Extract the [X, Y] coordinate from the center of the cell holding the provided text.  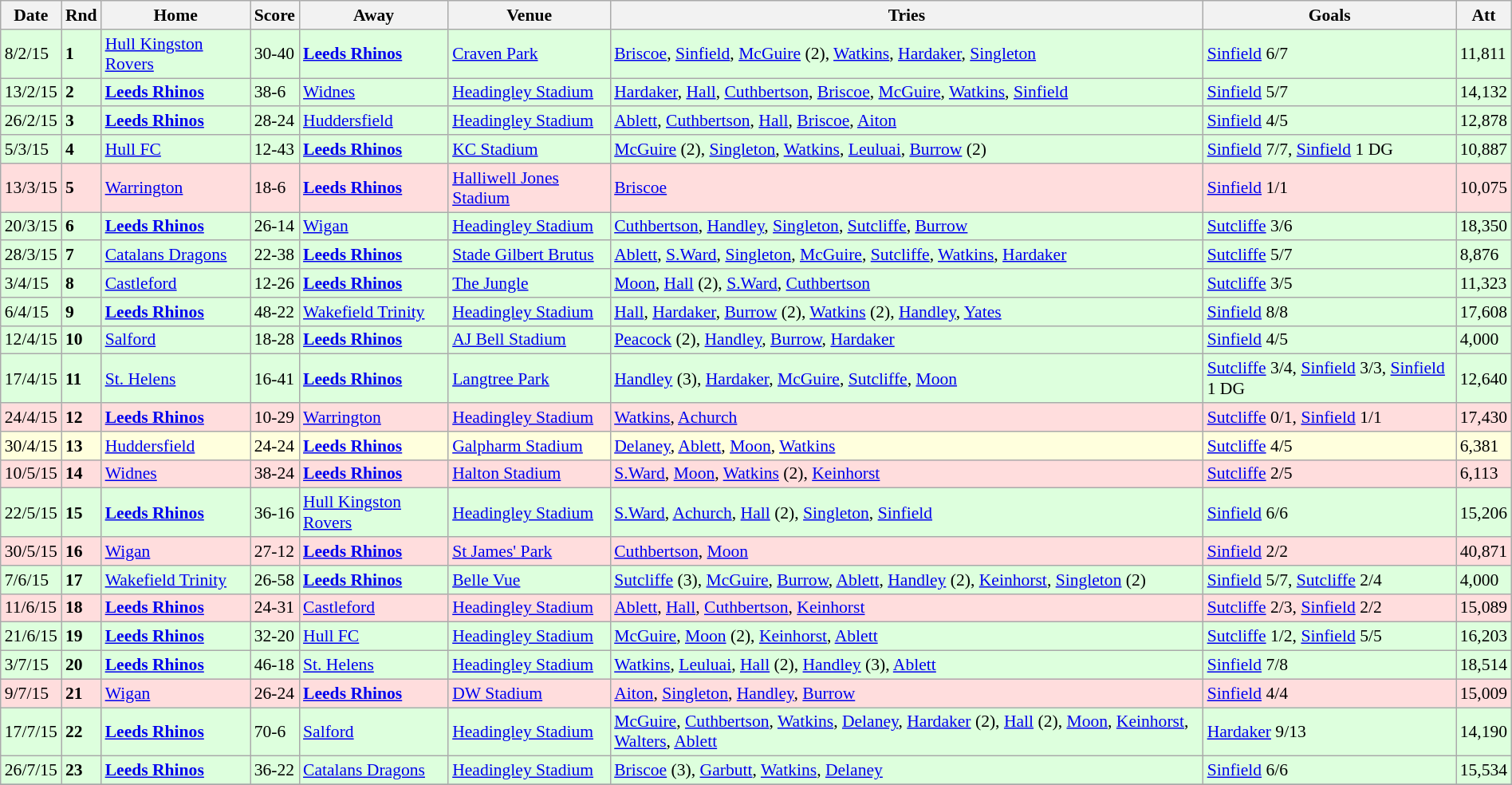
26/2/15 [31, 121]
8/2/15 [31, 54]
7/6/15 [31, 580]
24/4/15 [31, 417]
Craven Park [530, 54]
Venue [530, 15]
3/7/15 [31, 665]
17,608 [1484, 312]
Ablett, Hall, Cuthbertson, Keinhorst [906, 608]
Sinfield 5/7 [1330, 93]
10,075 [1484, 188]
Sinfield 4/4 [1330, 693]
38-6 [274, 93]
14,190 [1484, 732]
McGuire (2), Singleton, Watkins, Leuluai, Burrow (2) [906, 149]
Sutcliffe 3/6 [1330, 227]
Briscoe [906, 188]
KC Stadium [530, 149]
Briscoe (3), Garbutt, Watkins, Delaney [906, 771]
11,811 [1484, 54]
Stade Gilbert Brutus [530, 255]
23 [81, 771]
AJ Bell Stadium [530, 340]
18 [81, 608]
15,009 [1484, 693]
Sinfield 7/7, Sinfield 1 DG [1330, 149]
22/5/15 [31, 512]
4 [81, 149]
20 [81, 665]
Sutcliffe 1/2, Sinfield 5/5 [1330, 637]
Sinfield 6/7 [1330, 54]
28/3/15 [31, 255]
Langtree Park [530, 378]
21/6/15 [31, 637]
18,350 [1484, 227]
2 [81, 93]
6,113 [1484, 474]
St James' Park [530, 551]
24-31 [274, 608]
Sinfield 8/8 [1330, 312]
11/6/15 [31, 608]
Sinfield 1/1 [1330, 188]
15,534 [1484, 771]
Home [175, 15]
30-40 [274, 54]
26-58 [274, 580]
46-18 [274, 665]
Sutcliffe 2/5 [1330, 474]
Delaney, Ablett, Moon, Watkins [906, 446]
3 [81, 121]
Watkins, Achurch [906, 417]
15,206 [1484, 512]
Tries [906, 15]
13/3/15 [31, 188]
Sutcliffe 2/3, Sinfield 2/2 [1330, 608]
15,089 [1484, 608]
Away [373, 15]
S.Ward, Moon, Watkins (2), Keinhorst [906, 474]
28-24 [274, 121]
Sutcliffe 3/4, Sinfield 3/3, Sinfield 1 DG [1330, 378]
9 [81, 312]
8,876 [1484, 255]
16,203 [1484, 637]
22 [81, 732]
11,323 [1484, 283]
16-41 [274, 378]
3/4/15 [31, 283]
Sutcliffe 4/5 [1330, 446]
10-29 [274, 417]
5 [81, 188]
10/5/15 [31, 474]
Halton Stadium [530, 474]
20/3/15 [31, 227]
12,640 [1484, 378]
6 [81, 227]
14,132 [1484, 93]
18-28 [274, 340]
26-24 [274, 693]
10,887 [1484, 149]
Aiton, Singleton, Handley, Burrow [906, 693]
McGuire, Moon (2), Keinhorst, Ablett [906, 637]
18-6 [274, 188]
26-14 [274, 227]
The Jungle [530, 283]
12-26 [274, 283]
6/4/15 [31, 312]
McGuire, Cuthbertson, Watkins, Delaney, Hardaker (2), Hall (2), Moon, Keinhorst, Walters, Ablett [906, 732]
Sutcliffe 5/7 [1330, 255]
12-43 [274, 149]
18,514 [1484, 665]
Hardaker, Hall, Cuthbertson, Briscoe, McGuire, Watkins, Sinfield [906, 93]
40,871 [1484, 551]
5/3/15 [31, 149]
13 [81, 446]
15 [81, 512]
Briscoe, Sinfield, McGuire (2), Watkins, Hardaker, Singleton [906, 54]
21 [81, 693]
Belle Vue [530, 580]
6,381 [1484, 446]
Ablett, S.Ward, Singleton, McGuire, Sutcliffe, Watkins, Hardaker [906, 255]
38-24 [274, 474]
Sinfield 7/8 [1330, 665]
19 [81, 637]
14 [81, 474]
Hall, Hardaker, Burrow (2), Watkins (2), Handley, Yates [906, 312]
9/7/15 [31, 693]
22-38 [274, 255]
Hardaker 9/13 [1330, 732]
Goals [1330, 15]
Halliwell Jones Stadium [530, 188]
Watkins, Leuluai, Hall (2), Handley (3), Ablett [906, 665]
11 [81, 378]
Sinfield 5/7, Sutcliffe 2/4 [1330, 580]
Cuthbertson, Handley, Singleton, Sutcliffe, Burrow [906, 227]
12,878 [1484, 121]
16 [81, 551]
36-22 [274, 771]
7 [81, 255]
Att [1484, 15]
1 [81, 54]
Sutcliffe 3/5 [1330, 283]
DW Stadium [530, 693]
Cuthbertson, Moon [906, 551]
Handley (3), Hardaker, McGuire, Sutcliffe, Moon [906, 378]
26/7/15 [31, 771]
Date [31, 15]
8 [81, 283]
70-6 [274, 732]
17/4/15 [31, 378]
Score [274, 15]
13/2/15 [31, 93]
10 [81, 340]
30/5/15 [31, 551]
Galpharm Stadium [530, 446]
Ablett, Cuthbertson, Hall, Briscoe, Aiton [906, 121]
12 [81, 417]
17,430 [1484, 417]
S.Ward, Achurch, Hall (2), Singleton, Sinfield [906, 512]
12/4/15 [31, 340]
Sinfield 2/2 [1330, 551]
Rnd [81, 15]
32-20 [274, 637]
Moon, Hall (2), S.Ward, Cuthbertson [906, 283]
24-24 [274, 446]
Sutcliffe 0/1, Sinfield 1/1 [1330, 417]
17/7/15 [31, 732]
30/4/15 [31, 446]
48-22 [274, 312]
17 [81, 580]
Peacock (2), Handley, Burrow, Hardaker [906, 340]
36-16 [274, 512]
Sutcliffe (3), McGuire, Burrow, Ablett, Handley (2), Keinhorst, Singleton (2) [906, 580]
27-12 [274, 551]
